Determine the [x, y] coordinate at the center of the cell enclosing the given text.  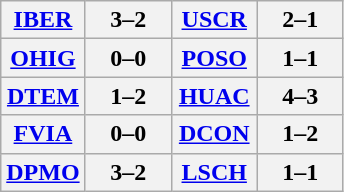
IBER [43, 20]
4–3 [300, 96]
2–1 [300, 20]
DTEM [43, 96]
HUAC [214, 96]
FVIA [43, 134]
LSCH [214, 172]
DPMO [43, 172]
OHIG [43, 58]
POSO [214, 58]
USCR [214, 20]
DCON [214, 134]
